Extract the [x, y] coordinate from the center of the cell holding the provided text.  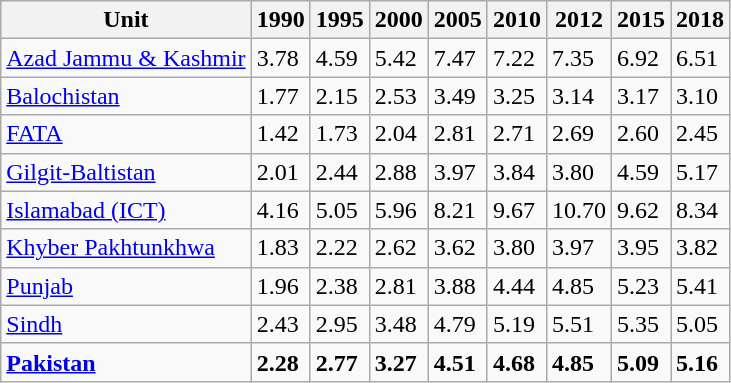
3.95 [640, 248]
5.19 [516, 324]
FATA [126, 134]
4.44 [516, 286]
3.48 [398, 324]
2.44 [340, 172]
4.79 [458, 324]
Unit [126, 20]
2.22 [340, 248]
1.96 [280, 286]
1995 [340, 20]
4.51 [458, 362]
Sindh [126, 324]
2.60 [640, 134]
10.70 [578, 210]
1.42 [280, 134]
2.71 [516, 134]
1.83 [280, 248]
5.35 [640, 324]
2.77 [340, 362]
5.41 [700, 286]
4.16 [280, 210]
3.88 [458, 286]
Azad Jammu & Kashmir [126, 58]
3.82 [700, 248]
5.96 [398, 210]
3.25 [516, 96]
5.09 [640, 362]
9.67 [516, 210]
2.01 [280, 172]
5.16 [700, 362]
1.77 [280, 96]
2.04 [398, 134]
Punjab [126, 286]
8.34 [700, 210]
3.62 [458, 248]
2005 [458, 20]
Islamabad (ICT) [126, 210]
1.73 [340, 134]
3.17 [640, 96]
5.23 [640, 286]
7.47 [458, 58]
4.68 [516, 362]
3.84 [516, 172]
3.49 [458, 96]
2.43 [280, 324]
Gilgit-Baltistan [126, 172]
2010 [516, 20]
6.51 [700, 58]
3.78 [280, 58]
3.27 [398, 362]
2.28 [280, 362]
5.17 [700, 172]
5.42 [398, 58]
7.22 [516, 58]
2000 [398, 20]
2.15 [340, 96]
1990 [280, 20]
2.88 [398, 172]
2.95 [340, 324]
9.62 [640, 210]
6.92 [640, 58]
2.62 [398, 248]
8.21 [458, 210]
2.45 [700, 134]
2018 [700, 20]
2012 [578, 20]
Khyber Pakhtunkhwa [126, 248]
2.38 [340, 286]
5.51 [578, 324]
3.14 [578, 96]
3.10 [700, 96]
7.35 [578, 58]
2.53 [398, 96]
2.69 [578, 134]
Pakistan [126, 362]
Balochistan [126, 96]
2015 [640, 20]
